Return the (x, y) coordinate for the center point of the cell that contains the specified text.  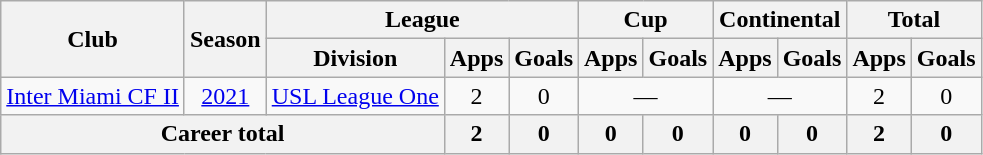
USL League One (355, 96)
Club (93, 39)
Inter Miami CF II (93, 96)
Total (914, 20)
Career total (223, 134)
Division (355, 58)
Continental (780, 20)
League (422, 20)
2021 (225, 96)
Season (225, 39)
Cup (646, 20)
